Capture the cell that displays the provided text and extract its [x, y] central coordinate. 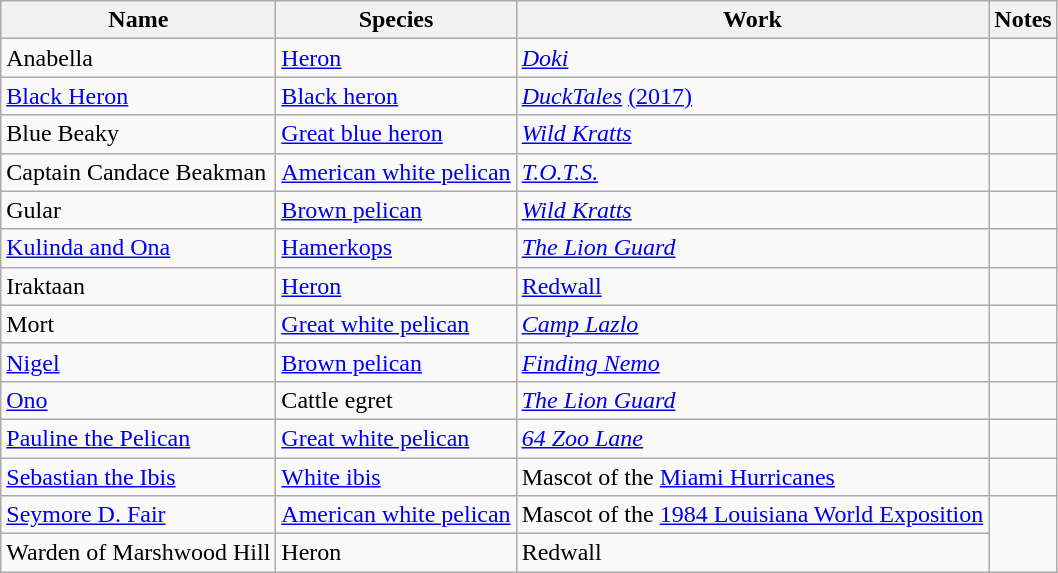
Finding Nemo [752, 362]
Sebastian the Ibis [138, 477]
Nigel [138, 362]
Mascot of the Miami Hurricanes [752, 477]
Blue Beaky [138, 134]
Ono [138, 400]
Doki [752, 58]
Work [752, 20]
Name [138, 20]
Seymore D. Fair [138, 515]
Gular [138, 210]
Mascot of the 1984 Louisiana World Exposition [752, 515]
Warden of Marshwood Hill [138, 553]
Black heron [396, 96]
Notes [1023, 20]
DuckTales (2017) [752, 96]
Species [396, 20]
Hamerkops [396, 248]
T.O.T.S. [752, 172]
Cattle egret [396, 400]
Iraktaan [138, 286]
Camp Lazlo [752, 324]
White ibis [396, 477]
Mort [138, 324]
Black Heron [138, 96]
Kulinda and Ona [138, 248]
Pauline the Pelican [138, 438]
Captain Candace Beakman [138, 172]
Great blue heron [396, 134]
Anabella [138, 58]
64 Zoo Lane [752, 438]
